Determine the (X, Y) coordinate at the center of the cell enclosing the given text.  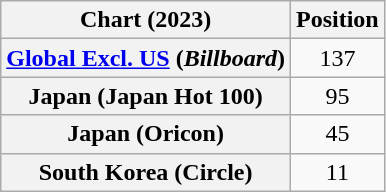
95 (338, 96)
South Korea (Circle) (146, 172)
137 (338, 58)
Chart (2023) (146, 20)
Global Excl. US (Billboard) (146, 58)
45 (338, 134)
Japan (Oricon) (146, 134)
Japan (Japan Hot 100) (146, 96)
Position (338, 20)
11 (338, 172)
